Determine the [x, y] coordinate at the center of the cell enclosing the given text.  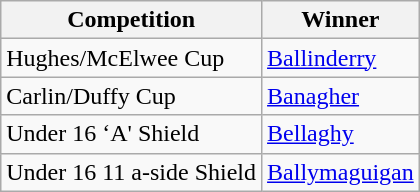
Under 16 11 a-side Shield [132, 172]
Under 16 ‘A' Shield [132, 134]
Hughes/McElwee Cup [132, 58]
Ballinderry [341, 58]
Competition [132, 20]
Ballymaguigan [341, 172]
Bellaghy [341, 134]
Carlin/Duffy Cup [132, 96]
Banagher [341, 96]
Winner [341, 20]
